Pinpoint the cell where the given text exists, returning its (x, y) midpoint coordinate. 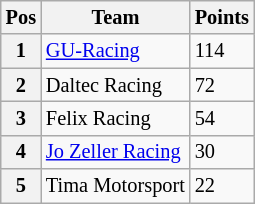
Points (222, 17)
Jo Zeller Racing (116, 152)
2 (21, 85)
54 (222, 118)
3 (21, 118)
Tima Motorsport (116, 186)
GU-Racing (116, 51)
Pos (21, 17)
22 (222, 186)
Felix Racing (116, 118)
5 (21, 186)
1 (21, 51)
Team (116, 17)
Daltec Racing (116, 85)
30 (222, 152)
72 (222, 85)
114 (222, 51)
4 (21, 152)
